Detect which cell encompasses the target text, then output its (X, Y) center coordinate. 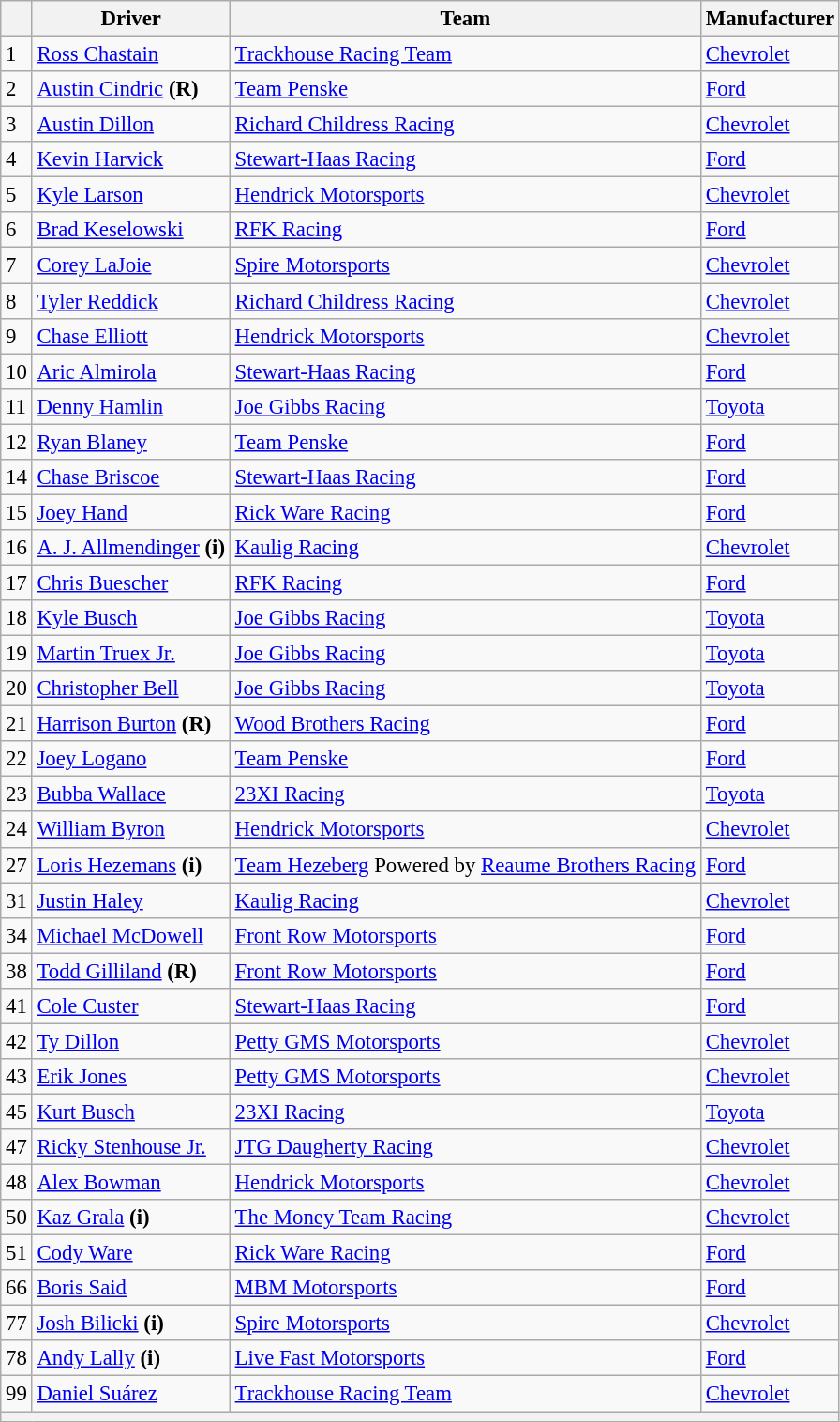
3 (17, 125)
31 (17, 900)
MBM Motorsports (465, 1288)
Michael McDowell (131, 935)
Justin Haley (131, 900)
Ross Chastain (131, 54)
20 (17, 688)
16 (17, 548)
Erik Jones (131, 1077)
7 (17, 265)
22 (17, 759)
Harrison Burton (R) (131, 724)
Todd Gilliland (R) (131, 971)
5 (17, 195)
41 (17, 1006)
42 (17, 1041)
A. J. Allmendinger (i) (131, 548)
Corey LaJoie (131, 265)
Chris Buescher (131, 582)
Christopher Bell (131, 688)
48 (17, 1183)
Tyler Reddick (131, 301)
Manufacturer (770, 19)
Chase Elliott (131, 336)
8 (17, 301)
6 (17, 230)
Joey Logano (131, 759)
78 (17, 1359)
Daniel Suárez (131, 1394)
Kaz Grala (i) (131, 1218)
William Byron (131, 830)
12 (17, 442)
Chase Briscoe (131, 477)
2 (17, 89)
Cole Custer (131, 1006)
Team (465, 19)
38 (17, 971)
Austin Dillon (131, 125)
Wood Brothers Racing (465, 724)
17 (17, 582)
Kyle Larson (131, 195)
Team Hezeberg Powered by Reaume Brothers Racing (465, 865)
15 (17, 512)
Brad Keselowski (131, 230)
45 (17, 1112)
4 (17, 159)
34 (17, 935)
Aric Almirola (131, 371)
Boris Said (131, 1288)
Kyle Busch (131, 618)
21 (17, 724)
Alex Bowman (131, 1183)
Cody Ware (131, 1253)
Loris Hezemans (i) (131, 865)
Live Fast Motorsports (465, 1359)
24 (17, 830)
99 (17, 1394)
Ty Dillon (131, 1041)
Ricky Stenhouse Jr. (131, 1147)
Andy Lally (i) (131, 1359)
Kevin Harvick (131, 159)
14 (17, 477)
27 (17, 865)
43 (17, 1077)
Kurt Busch (131, 1112)
1 (17, 54)
Bubba Wallace (131, 794)
19 (17, 654)
Martin Truex Jr. (131, 654)
66 (17, 1288)
47 (17, 1147)
10 (17, 371)
23 (17, 794)
50 (17, 1218)
51 (17, 1253)
Ryan Blaney (131, 442)
Driver (131, 19)
Josh Bilicki (i) (131, 1324)
Joey Hand (131, 512)
JTG Daugherty Racing (465, 1147)
Denny Hamlin (131, 406)
The Money Team Racing (465, 1218)
11 (17, 406)
77 (17, 1324)
9 (17, 336)
18 (17, 618)
Austin Cindric (R) (131, 89)
